Capture the cell that displays the provided text and extract its [x, y] central coordinate. 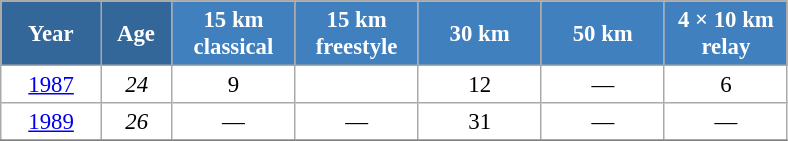
26 [136, 122]
15 km freestyle [356, 34]
50 km [602, 34]
Year [52, 34]
12 [480, 85]
6 [726, 85]
Age [136, 34]
4 × 10 km relay [726, 34]
31 [480, 122]
24 [136, 85]
30 km [480, 34]
15 km classical [234, 34]
1987 [52, 85]
9 [234, 85]
1989 [52, 122]
